From the cell containing the given text, extract its center point as [X, Y] coordinate. 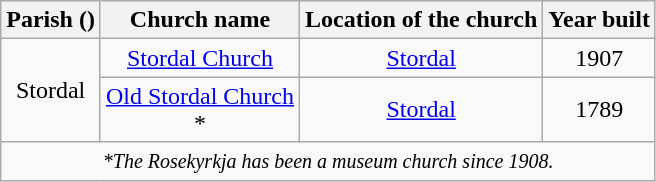
Parish () [51, 20]
Church name [200, 20]
1789 [600, 110]
*The Rosekyrkja has been a museum church since 1908. [328, 161]
Location of the church [422, 20]
Year built [600, 20]
1907 [600, 58]
Old Stordal Church* [200, 110]
Stordal Church [200, 58]
